Detect which cell encompasses the target text, then output its [X, Y] center coordinate. 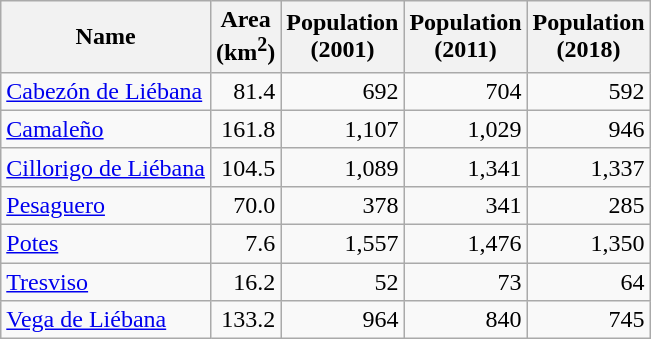
Tresviso [106, 282]
964 [342, 320]
285 [588, 205]
Population(2011) [466, 37]
Area(km2) [245, 37]
16.2 [245, 282]
378 [342, 205]
692 [342, 91]
Vega de Liébana [106, 320]
104.5 [245, 167]
Name [106, 37]
Population(2001) [342, 37]
1,476 [466, 244]
1,089 [342, 167]
946 [588, 129]
Population(2018) [588, 37]
1,350 [588, 244]
840 [466, 320]
Cabezón de Liébana [106, 91]
704 [466, 91]
745 [588, 320]
Camaleño [106, 129]
73 [466, 282]
7.6 [245, 244]
161.8 [245, 129]
64 [588, 282]
133.2 [245, 320]
1,557 [342, 244]
592 [588, 91]
341 [466, 205]
1,107 [342, 129]
52 [342, 282]
81.4 [245, 91]
1,029 [466, 129]
1,337 [588, 167]
Pesaguero [106, 205]
Potes [106, 244]
Cillorigo de Liébana [106, 167]
70.0 [245, 205]
1,341 [466, 167]
